Pinpoint the cell where the given text exists, returning its [x, y] midpoint coordinate. 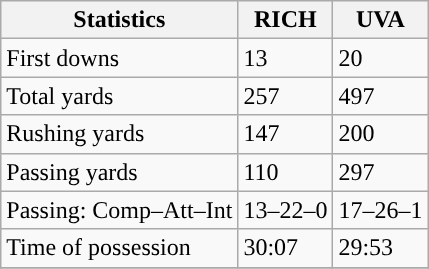
110 [286, 172]
First downs [120, 58]
17–26–1 [380, 210]
297 [380, 172]
200 [380, 134]
Statistics [120, 20]
497 [380, 96]
Passing: Comp–Att–Int [120, 210]
UVA [380, 20]
Passing yards [120, 172]
30:07 [286, 248]
Time of possession [120, 248]
Total yards [120, 96]
20 [380, 58]
257 [286, 96]
29:53 [380, 248]
13–22–0 [286, 210]
Rushing yards [120, 134]
RICH [286, 20]
13 [286, 58]
147 [286, 134]
